Scan for the cell matching the given text and deliver its (x, y) coordinate at center. 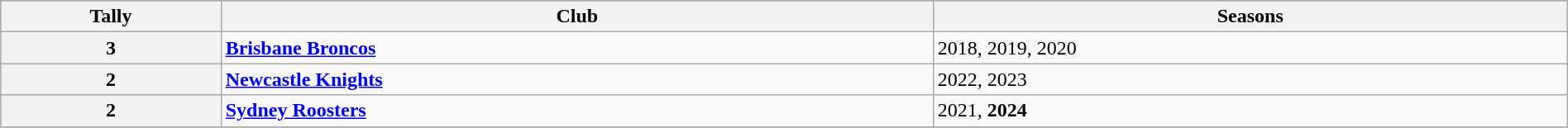
2021, 2024 (1250, 111)
Club (577, 17)
Seasons (1250, 17)
2022, 2023 (1250, 79)
Newcastle Knights (577, 79)
Sydney Roosters (577, 111)
Tally (111, 17)
2018, 2019, 2020 (1250, 48)
Brisbane Broncos (577, 48)
3 (111, 48)
